For the text-containing cell, return its midpoint in [X, Y] coordinate format. 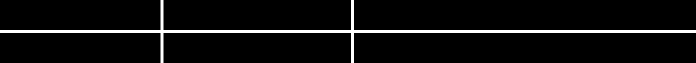
Overall Record [80, 15]
Home, Away, Neutral, Exhibition [526, 15]
26–12–1 [80, 48]
15–5–0, 10–5–1, 1–2–0, 0–0–0 [526, 48]
18–9–1–0 (55 pts.) [258, 48]
WCHA Record [258, 15]
